Find where the given text appears and provide that cell's center as (X, Y) coordinate. 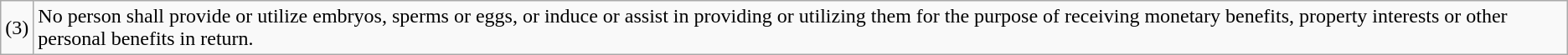
(3) (17, 28)
